Scan for the cell matching the given text and deliver its (X, Y) coordinate at center. 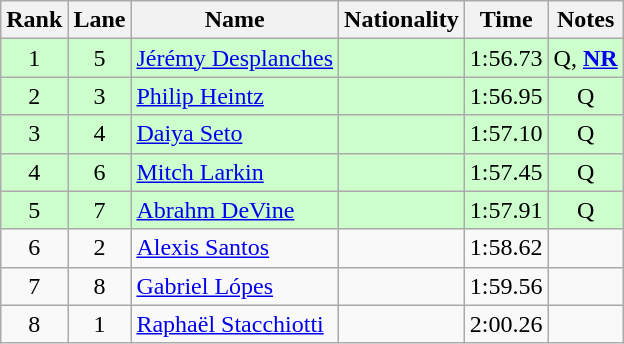
1:56.95 (506, 96)
Raphaël Stacchiotti (235, 324)
Daiya Seto (235, 134)
Abrahm DeVine (235, 210)
Time (506, 20)
Gabriel Lópes (235, 286)
Philip Heintz (235, 96)
Rank (34, 20)
1:57.10 (506, 134)
Nationality (402, 20)
Alexis Santos (235, 248)
1:56.73 (506, 58)
1:59.56 (506, 286)
Notes (586, 20)
Jérémy Desplanches (235, 58)
1:57.91 (506, 210)
1:58.62 (506, 248)
1:57.45 (506, 172)
Name (235, 20)
Q, NR (586, 58)
Mitch Larkin (235, 172)
Lane (100, 20)
2:00.26 (506, 324)
